Pinpoint the cell where the given text exists, returning its [x, y] midpoint coordinate. 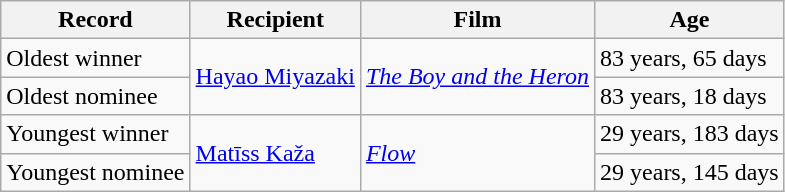
Record [96, 20]
Youngest winner [96, 134]
Youngest nominee [96, 172]
83 years, 65 days [690, 58]
Film [477, 20]
83 years, 18 days [690, 96]
The Boy and the Heron [477, 77]
29 years, 183 days [690, 134]
Oldest nominee [96, 96]
29 years, 145 days [690, 172]
Recipient [275, 20]
Age [690, 20]
Hayao Miyazaki [275, 77]
Matīss Kaža [275, 153]
Oldest winner [96, 58]
Flow [477, 153]
